Find where the given text appears and provide that cell's center as (X, Y) coordinate. 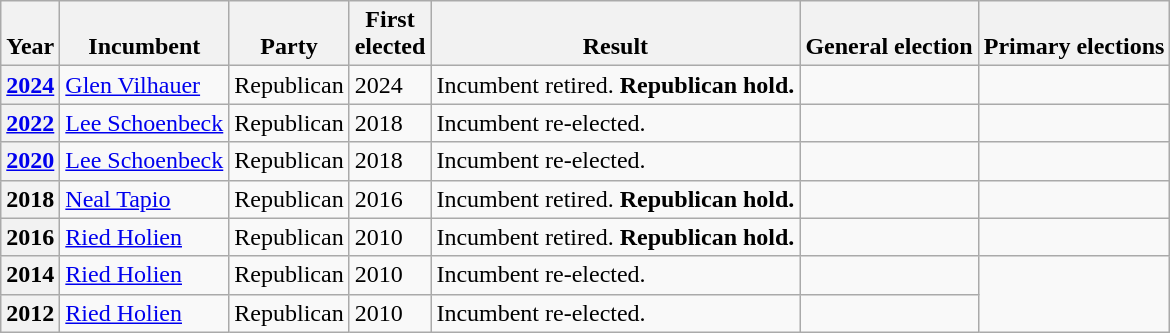
2020 (30, 161)
Year (30, 34)
Incumbent (144, 34)
General election (889, 34)
Glen Vilhauer (144, 85)
2022 (30, 123)
2014 (30, 275)
2012 (30, 313)
Neal Tapio (144, 199)
Party (289, 34)
Result (616, 34)
Primary elections (1074, 34)
Firstelected (390, 34)
